Search for the cell housing the specified text and yield its (X, Y) center coordinate. 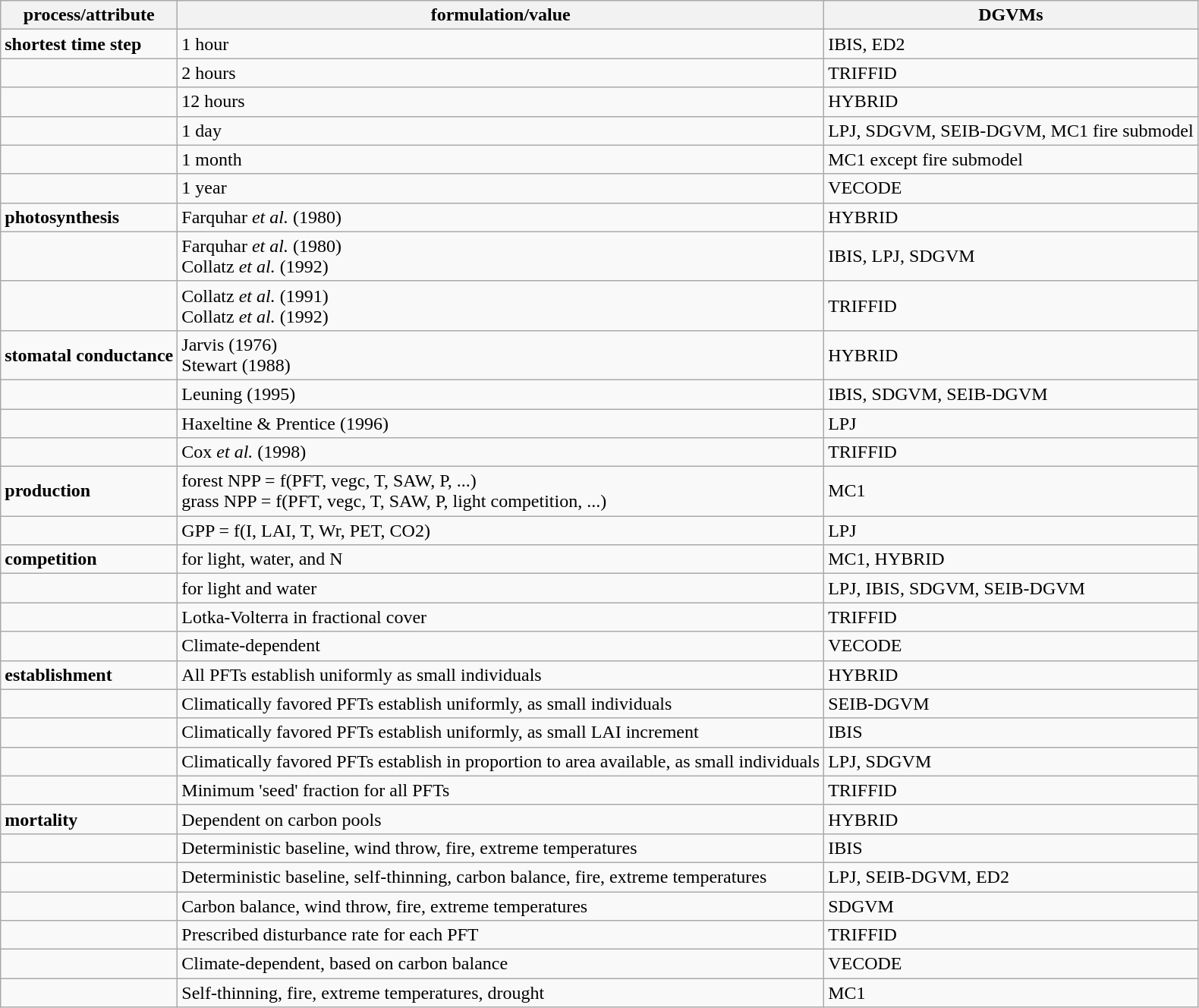
for light and water (501, 588)
formulation/value (501, 15)
GPP = f(I, LAI, T, Wr, PET, CO2) (501, 531)
photosynthesis (90, 217)
stomatal conductance (90, 355)
Cox et al. (1998) (501, 452)
Climatically favored PFTs establish in proportion to area available, as small individuals (501, 761)
MC1, HYBRID (1011, 559)
Climate-dependent (501, 646)
IBIS, ED2 (1011, 44)
Leuning (1995) (501, 394)
Dependent on carbon pools (501, 819)
establishment (90, 675)
competition (90, 559)
All PFTs establish uniformly as small individuals (501, 675)
Farquhar et al. (1980)Collatz et al. (1992) (501, 257)
Haxeltine & Prentice (1996) (501, 423)
Deterministic baseline, self-thinning, carbon balance, fire, extreme temperatures (501, 877)
1 month (501, 159)
shortest time step (90, 44)
IBIS, SDGVM, SEIB-DGVM (1011, 394)
IBIS, LPJ, SDGVM (1011, 257)
for light, water, and N (501, 559)
1 day (501, 131)
LPJ, SDGVM, SEIB-DGVM, MC1 fire submodel (1011, 131)
mortality (90, 819)
Minimum 'seed' fraction for all PFTs (501, 790)
Farquhar et al. (1980) (501, 217)
MC1 except fire submodel (1011, 159)
Deterministic baseline, wind throw, fire, extreme temperatures (501, 848)
LPJ, SEIB-DGVM, ED2 (1011, 877)
Climatically favored PFTs establish uniformly, as small individuals (501, 704)
SEIB-DGVM (1011, 704)
12 hours (501, 102)
Carbon balance, wind throw, fire, extreme temperatures (501, 906)
1 year (501, 188)
Prescribed disturbance rate for each PFT (501, 935)
forest NPP = f(PFT, vegc, T, SAW, P, ...)grass NPP = f(PFT, vegc, T, SAW, P, light competition, ...) (501, 492)
Lotka-Volterra in fractional cover (501, 617)
2 hours (501, 73)
LPJ, IBIS, SDGVM, SEIB-DGVM (1011, 588)
Climate-dependent, based on carbon balance (501, 964)
process/attribute (90, 15)
LPJ, SDGVM (1011, 761)
production (90, 492)
DGVMs (1011, 15)
Self-thinning, fire, extreme temperatures, drought (501, 993)
1 hour (501, 44)
Collatz et al. (1991)Collatz et al. (1992) (501, 305)
SDGVM (1011, 906)
Jarvis (1976)Stewart (1988) (501, 355)
Climatically favored PFTs establish uniformly, as small LAI increment (501, 732)
